Locate the cell with the specified text and output its (X, Y) center coordinate. 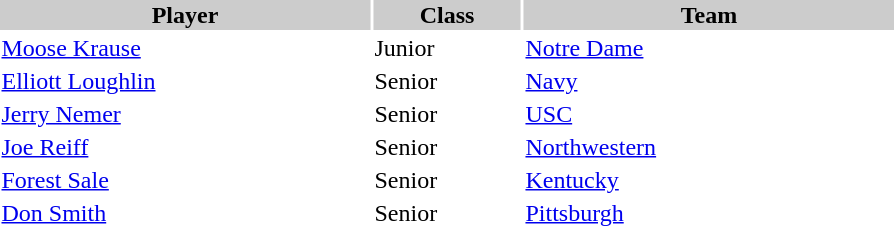
Elliott Loughlin (185, 81)
Class (447, 15)
Forest Sale (185, 180)
Jerry Nemer (185, 114)
Northwestern (709, 147)
Player (185, 15)
Joe Reiff (185, 147)
Notre Dame (709, 48)
Kentucky (709, 180)
USC (709, 114)
Navy (709, 81)
Team (709, 15)
Moose Krause (185, 48)
Junior (447, 48)
